For the text-containing cell, return its midpoint in (x, y) coordinate format. 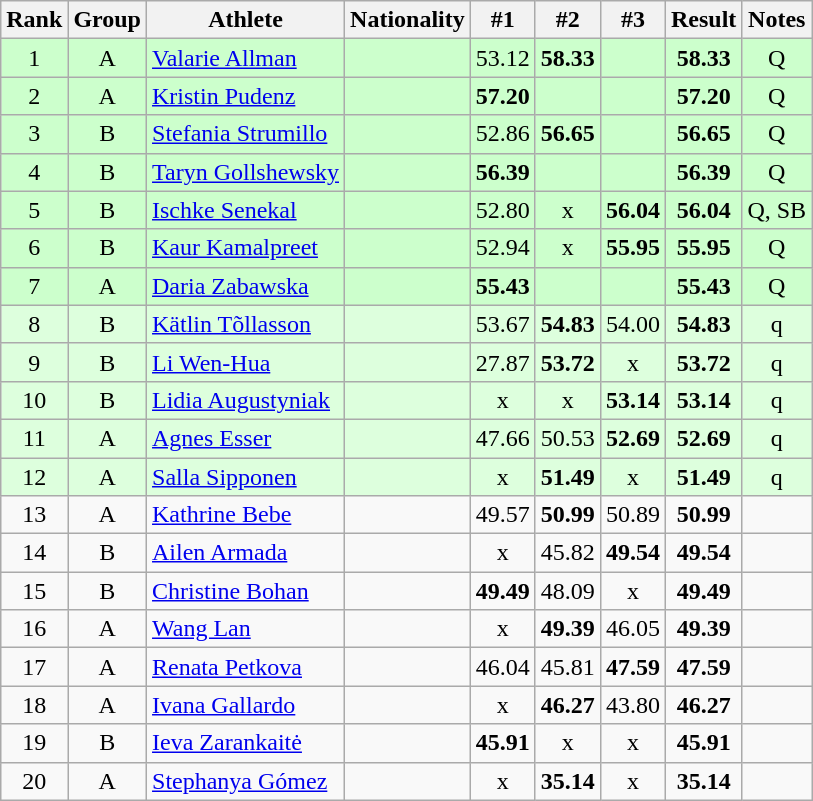
45.82 (568, 553)
1 (34, 58)
45.81 (568, 667)
54.00 (632, 324)
Kätlin Tõllasson (246, 324)
Q, SB (777, 210)
Ailen Armada (246, 553)
Ieva Zarankaitė (246, 743)
15 (34, 591)
18 (34, 705)
20 (34, 781)
16 (34, 629)
9 (34, 362)
Rank (34, 20)
#1 (502, 20)
Ivana Gallardo (246, 705)
Agnes Esser (246, 438)
8 (34, 324)
Ischke Senekal (246, 210)
3 (34, 134)
Li Wen-Hua (246, 362)
Group (108, 20)
43.80 (632, 705)
13 (34, 515)
53.67 (502, 324)
Stephanya Gómez (246, 781)
27.87 (502, 362)
7 (34, 286)
Renata Petkova (246, 667)
Kristin Pudenz (246, 96)
Stefania Strumillo (246, 134)
Valarie Allman (246, 58)
Christine Bohan (246, 591)
52.94 (502, 248)
Wang Lan (246, 629)
52.80 (502, 210)
#3 (632, 20)
2 (34, 96)
14 (34, 553)
10 (34, 400)
53.12 (502, 58)
19 (34, 743)
Kathrine Bebe (246, 515)
6 (34, 248)
50.89 (632, 515)
Notes (777, 20)
Athlete (246, 20)
46.05 (632, 629)
Kaur Kamalpreet (246, 248)
17 (34, 667)
Nationality (408, 20)
Salla Sipponen (246, 477)
47.66 (502, 438)
4 (34, 172)
Result (703, 20)
11 (34, 438)
12 (34, 477)
#2 (568, 20)
48.09 (568, 591)
Daria Zabawska (246, 286)
46.04 (502, 667)
50.53 (568, 438)
52.86 (502, 134)
Taryn Gollshewsky (246, 172)
Lidia Augustyniak (246, 400)
49.57 (502, 515)
5 (34, 210)
